Provide the [x, y] coordinate of the cell's center where the given text is located.  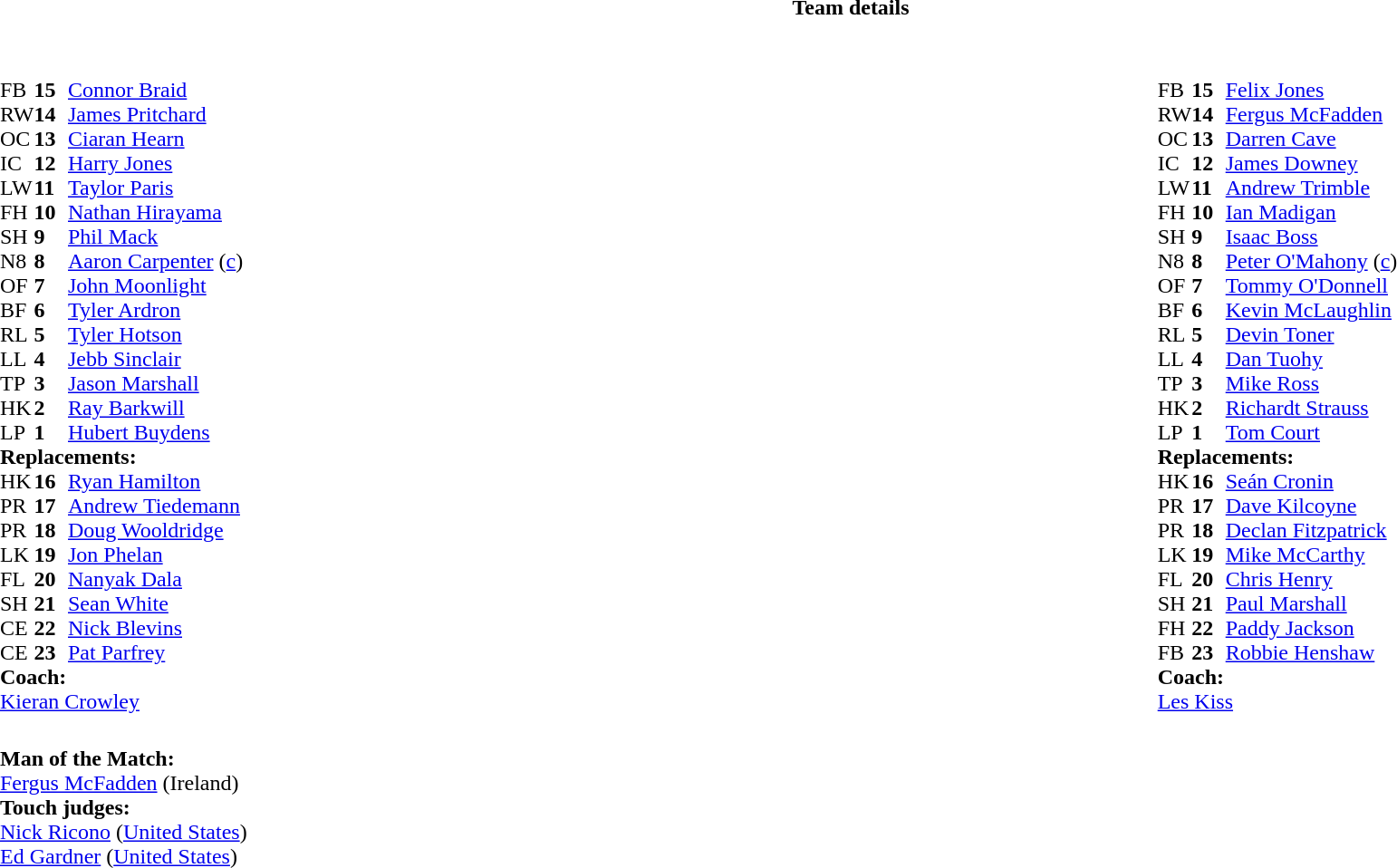
James Pritchard [156, 114]
Pat Parfrey [156, 652]
Kieran Crowley [121, 701]
Hubert Buydens [156, 433]
Harry Jones [156, 163]
Nick Blevins [156, 629]
Ray Barkwill [156, 408]
Phil Mack [156, 237]
Jason Marshall [156, 384]
Ciaran Hearn [156, 140]
Ryan Hamilton [156, 482]
Aaron Carpenter (c) [156, 261]
Nathan Hirayama [156, 212]
John Moonlight [156, 286]
Jon Phelan [156, 555]
Connor Braid [156, 91]
Tyler Ardron [156, 310]
Sean White [156, 603]
Tyler Hotson [156, 335]
Coach: [121, 678]
Replacements: [121, 457]
Doug Wooldridge [156, 531]
Taylor Paris [156, 188]
Jebb Sinclair [156, 359]
Nanyak Dala [156, 580]
Andrew Tiedemann [156, 506]
